Scan for the cell matching the given text and deliver its [x, y] coordinate at center. 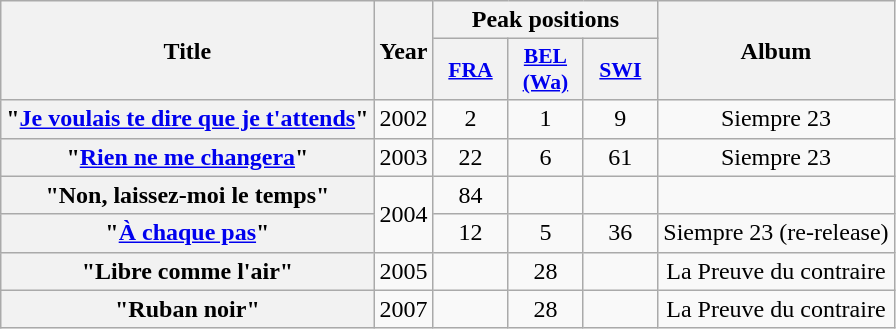
2007 [404, 309]
22 [470, 157]
"Non, laissez-moi le temps" [188, 195]
2002 [404, 119]
FRA [470, 70]
Title [188, 50]
2004 [404, 214]
BEL (Wa) [546, 70]
2005 [404, 271]
84 [470, 195]
SWI [620, 70]
"Je voulais te dire que je t'attends" [188, 119]
"Rien ne me changera" [188, 157]
"Ruban noir" [188, 309]
"Libre comme l'air" [188, 271]
1 [546, 119]
5 [546, 233]
6 [546, 157]
"À chaque pas" [188, 233]
Album [776, 50]
Year [404, 50]
12 [470, 233]
Siempre 23 (re-release) [776, 233]
61 [620, 157]
2003 [404, 157]
2 [470, 119]
36 [620, 233]
9 [620, 119]
Peak positions [546, 20]
